Output the [x, y] coordinate of the center of the cell containing the given text.  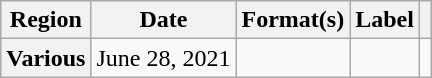
Various [46, 58]
Label [385, 20]
Region [46, 20]
Format(s) [293, 20]
June 28, 2021 [164, 58]
Date [164, 20]
